Detect which cell encompasses the target text, then output its (X, Y) center coordinate. 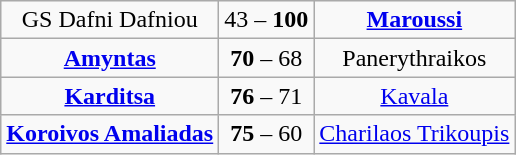
Panerythraikos (414, 58)
Amyntas (110, 58)
43 – 100 (266, 20)
70 – 68 (266, 58)
75 – 60 (266, 134)
Charilaos Trikoupis (414, 134)
GS Dafni Dafniou (110, 20)
Karditsa (110, 96)
76 – 71 (266, 96)
Maroussi (414, 20)
Koroivos Amaliadas (110, 134)
Kavala (414, 96)
